Search for the cell housing the specified text and yield its [X, Y] center coordinate. 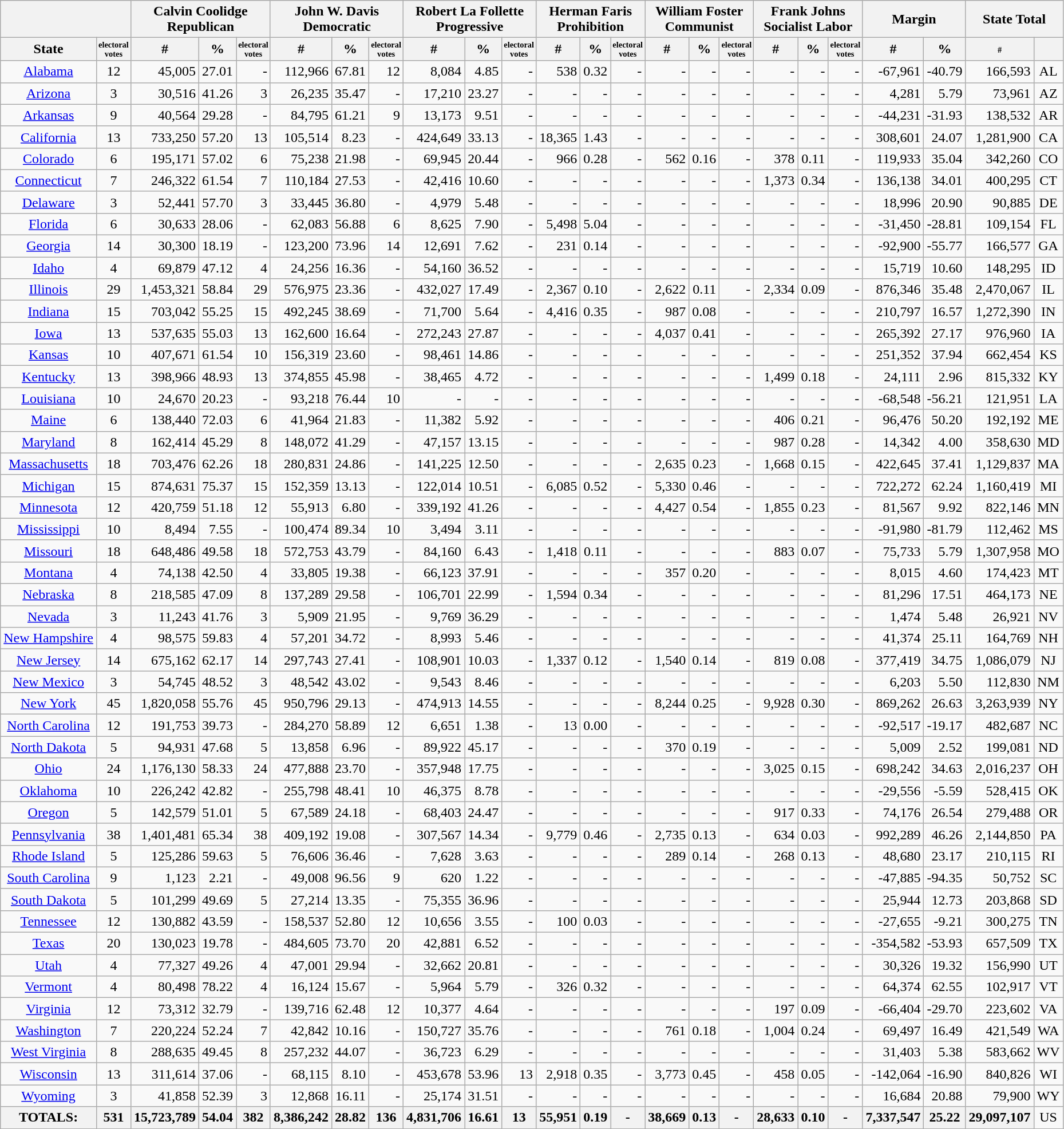
53.96 [483, 1074]
89.34 [350, 529]
50.20 [944, 420]
36.46 [350, 856]
370 [667, 747]
IA [1049, 333]
42.50 [217, 573]
1,401,481 [165, 834]
72.03 [217, 420]
883 [776, 551]
139,716 [301, 1009]
9.92 [944, 507]
13,858 [301, 747]
10.51 [483, 485]
195,171 [165, 159]
7.62 [483, 246]
29.58 [350, 595]
62.24 [944, 485]
45.17 [483, 747]
-40.79 [944, 72]
1,418 [559, 551]
Frank JohnsSocialist Labor [808, 19]
166,577 [999, 246]
Indiana [49, 311]
-67,961 [893, 72]
WA [1049, 1031]
16.64 [350, 333]
223,602 [999, 1009]
62,083 [301, 224]
New Mexico [49, 682]
Margin [914, 19]
6,651 [434, 725]
0.30 [813, 704]
272,243 [434, 333]
Kansas [49, 355]
58.84 [217, 290]
45.29 [217, 442]
1,281,900 [999, 137]
308,601 [893, 137]
2.96 [944, 377]
41,374 [893, 638]
Connecticut [49, 180]
Nebraska [49, 595]
5,964 [434, 987]
1,176,130 [165, 769]
47,001 [301, 965]
42,416 [434, 180]
Oregon [49, 812]
3,263,939 [999, 704]
8,386,242 [301, 1118]
58.89 [350, 725]
94,931 [165, 747]
47,157 [434, 442]
5.38 [944, 1052]
6.43 [483, 551]
25.11 [944, 638]
17,210 [434, 93]
407,671 [165, 355]
156,319 [301, 355]
105,514 [301, 137]
339,192 [434, 507]
162,600 [301, 333]
112,830 [999, 682]
342,260 [999, 159]
191,753 [165, 725]
38,465 [434, 377]
265,392 [893, 333]
2,016,237 [999, 769]
5,009 [893, 747]
0.05 [813, 1074]
48.93 [217, 377]
8,494 [165, 529]
6.52 [483, 944]
297,743 [301, 660]
19.78 [217, 944]
-56.21 [944, 398]
-47,885 [893, 878]
662,454 [999, 355]
28,633 [776, 1118]
KY [1049, 377]
24,111 [893, 377]
North Carolina [49, 725]
37.06 [217, 1074]
NM [1049, 682]
7.90 [483, 224]
AZ [1049, 93]
108,901 [434, 660]
464,173 [999, 595]
22.99 [483, 595]
8,084 [434, 72]
36.96 [483, 899]
2,622 [667, 290]
41,964 [301, 420]
62.55 [944, 987]
37.41 [944, 464]
44.07 [350, 1052]
State [49, 49]
11,243 [165, 617]
-5.59 [944, 791]
OH [1049, 769]
-66,404 [893, 1009]
950,796 [301, 704]
289 [667, 856]
3,494 [434, 529]
432,027 [434, 290]
583,662 [999, 1052]
51.01 [217, 812]
30,633 [165, 224]
18.19 [217, 246]
0.24 [813, 1031]
Vermont [49, 987]
38.69 [350, 311]
1,540 [667, 660]
Louisiana [49, 398]
23.27 [483, 93]
32.79 [217, 1009]
36.29 [483, 617]
39.73 [217, 725]
10.03 [483, 660]
2,367 [559, 290]
36.52 [483, 268]
Herman FarisProhibition [591, 19]
Mississippi [49, 529]
1,337 [559, 660]
43.02 [350, 682]
15,719 [893, 268]
42,842 [301, 1031]
93,218 [301, 398]
Nevada [49, 617]
3,025 [776, 769]
Florida [49, 224]
268 [776, 856]
1,086,079 [999, 660]
1,820,058 [165, 704]
New Hampshire [49, 638]
17.75 [483, 769]
-142,064 [893, 1074]
0.16 [704, 159]
FL [1049, 224]
112,966 [301, 72]
3.55 [483, 921]
1,123 [165, 878]
RI [1049, 856]
MS [1049, 529]
288,635 [165, 1052]
William FosterCommunist [699, 19]
52,441 [165, 202]
1,499 [776, 377]
CT [1049, 180]
0.12 [595, 660]
CO [1049, 159]
136,138 [893, 180]
28.82 [350, 1118]
-31,450 [893, 224]
5,909 [301, 617]
220,224 [165, 1031]
35.47 [350, 93]
422,645 [893, 464]
Georgia [49, 246]
9,779 [559, 834]
164,769 [999, 638]
56.88 [350, 224]
531 [113, 1118]
20.81 [483, 965]
New Jersey [49, 660]
0.52 [595, 485]
Missouri [49, 551]
49,008 [301, 878]
382 [254, 1118]
50,752 [999, 878]
CA [1049, 137]
492,245 [301, 311]
4,979 [434, 202]
30,326 [893, 965]
199,081 [999, 747]
33.13 [483, 137]
79,900 [999, 1096]
174,423 [999, 573]
20.90 [944, 202]
9,769 [434, 617]
35.48 [944, 290]
30,516 [165, 93]
Iowa [49, 333]
MI [1049, 485]
138,440 [165, 420]
55,951 [559, 1118]
142,579 [165, 812]
Washington [49, 1031]
12.50 [483, 464]
State Total [1014, 19]
57,201 [301, 638]
400,295 [999, 180]
27,214 [301, 899]
SD [1049, 899]
4,427 [667, 507]
6,085 [559, 485]
5.50 [944, 682]
16.36 [350, 268]
67.81 [350, 72]
528,415 [999, 791]
Massachusetts [49, 464]
3.63 [483, 856]
57.20 [217, 137]
703,476 [165, 464]
-55.77 [944, 246]
398,966 [165, 377]
112,462 [999, 529]
620 [434, 878]
Arkansas [49, 115]
78.22 [217, 987]
162,414 [165, 442]
17.51 [944, 595]
-16.90 [944, 1074]
13,173 [434, 115]
12.73 [944, 899]
166,593 [999, 72]
-44,231 [893, 115]
Michigan [49, 485]
101,299 [165, 899]
38,669 [667, 1118]
Minnesota [49, 507]
48.52 [217, 682]
3.11 [483, 529]
16,124 [301, 987]
62.48 [350, 1009]
33,805 [301, 573]
8,993 [434, 638]
1,668 [776, 464]
WV [1049, 1052]
54,745 [165, 682]
-92,900 [893, 246]
27.01 [217, 72]
42.82 [217, 791]
36.80 [350, 202]
24.07 [944, 137]
110,184 [301, 180]
55.25 [217, 311]
TX [1049, 944]
7,628 [434, 856]
698,242 [893, 769]
6.80 [350, 507]
0.45 [704, 1074]
9.51 [483, 115]
-354,582 [893, 944]
4,416 [559, 311]
279,488 [999, 812]
26.63 [944, 704]
27.41 [350, 660]
89,922 [434, 747]
137,289 [301, 595]
49.26 [217, 965]
35.04 [944, 159]
2,470,067 [999, 290]
992,289 [893, 834]
6,203 [893, 682]
203,868 [999, 899]
South Dakota [49, 899]
24.86 [350, 464]
19.32 [944, 965]
106,701 [434, 595]
378 [776, 159]
130,882 [165, 921]
65.34 [217, 834]
55.03 [217, 333]
14,342 [893, 442]
2.52 [944, 747]
Wyoming [49, 1096]
0.41 [704, 333]
ME [1049, 420]
77,327 [165, 965]
57.02 [217, 159]
16.49 [944, 1031]
377,419 [893, 660]
409,192 [301, 834]
54.04 [217, 1118]
284,270 [301, 725]
36,723 [434, 1052]
LA [1049, 398]
Calvin CoolidgeRepublican [200, 19]
46,375 [434, 791]
420,759 [165, 507]
98,575 [165, 638]
311,614 [165, 1074]
34.63 [944, 769]
46.26 [944, 834]
21.83 [350, 420]
59.63 [217, 856]
148,072 [301, 442]
KS [1049, 355]
48,680 [893, 856]
21.98 [350, 159]
75.37 [217, 485]
84,795 [301, 115]
2,144,850 [999, 834]
0.21 [813, 420]
1,004 [776, 1031]
75,355 [434, 899]
17.49 [483, 290]
280,831 [301, 464]
6.29 [483, 1052]
482,687 [999, 725]
12,868 [301, 1096]
16.57 [944, 311]
4.72 [483, 377]
121,951 [999, 398]
29.28 [217, 115]
8.10 [350, 1074]
15,723,789 [165, 1118]
20.23 [217, 398]
20.88 [944, 1096]
26,921 [999, 617]
48.41 [350, 791]
29.94 [350, 965]
SC [1049, 878]
0.00 [595, 725]
453,678 [434, 1074]
-53.93 [944, 944]
52.39 [217, 1096]
100 [559, 921]
109,154 [999, 224]
148,295 [999, 268]
192,192 [999, 420]
34.72 [350, 638]
4,281 [893, 93]
DE [1049, 202]
13.35 [350, 899]
ID [1049, 268]
300,275 [999, 921]
5,498 [559, 224]
25.22 [944, 1118]
59.83 [217, 638]
876,346 [893, 290]
28.06 [217, 224]
19.38 [350, 573]
67,589 [301, 812]
675,162 [165, 660]
15.67 [350, 987]
TOTALS: [49, 1118]
29,097,107 [999, 1118]
406 [776, 420]
21.95 [350, 617]
7,337,547 [893, 1118]
37.91 [483, 573]
2,635 [667, 464]
54,160 [434, 268]
NY [1049, 704]
24.47 [483, 812]
326 [559, 987]
Alabama [49, 72]
VT [1049, 987]
358,630 [999, 442]
158,537 [301, 921]
976,960 [999, 333]
27.17 [944, 333]
76.44 [350, 398]
18,996 [893, 202]
25,944 [893, 899]
18,365 [559, 137]
35.76 [483, 1031]
122,014 [434, 485]
49.58 [217, 551]
NE [1049, 595]
538 [559, 72]
NC [1049, 725]
69,945 [434, 159]
8,625 [434, 224]
61.21 [350, 115]
1,272,390 [999, 311]
43.79 [350, 551]
45,005 [165, 72]
815,332 [999, 377]
-68,548 [893, 398]
16.61 [483, 1118]
257,232 [301, 1052]
156,990 [999, 965]
722,272 [893, 485]
424,649 [434, 137]
31,403 [893, 1052]
251,352 [893, 355]
4.00 [944, 442]
John W. DavisDemocratic [337, 19]
Texas [49, 944]
New York [49, 704]
307,567 [434, 834]
255,798 [301, 791]
634 [776, 834]
-91,980 [893, 529]
12,691 [434, 246]
-9.21 [944, 921]
WY [1049, 1096]
23.60 [350, 355]
-27,655 [893, 921]
1,855 [776, 507]
98,461 [434, 355]
3,773 [667, 1074]
52.24 [217, 1031]
Oklahoma [49, 791]
31.51 [483, 1096]
AL [1049, 72]
421,549 [999, 1031]
966 [559, 159]
537,635 [165, 333]
AR [1049, 115]
32,662 [434, 965]
357 [667, 573]
119,933 [893, 159]
917 [776, 812]
-29,556 [893, 791]
52.80 [350, 921]
27.87 [483, 333]
73.70 [350, 944]
47.12 [217, 268]
75,733 [893, 551]
20.44 [483, 159]
81,296 [893, 595]
102,917 [999, 987]
23.70 [350, 769]
South Carolina [49, 878]
24,670 [165, 398]
NH [1049, 638]
0.20 [704, 573]
23.17 [944, 856]
10,377 [434, 1009]
Ohio [49, 769]
Maryland [49, 442]
81,567 [893, 507]
648,486 [165, 551]
US [1049, 1118]
Illinois [49, 290]
NJ [1049, 660]
Arizona [49, 93]
23.36 [350, 290]
4.64 [483, 1009]
73,312 [165, 1009]
Robert La FolletteProgressive [470, 19]
5.04 [595, 224]
-19.17 [944, 725]
-29.70 [944, 1009]
150,727 [434, 1031]
16,684 [893, 1096]
733,250 [165, 137]
0.54 [704, 507]
MA [1049, 464]
13.15 [483, 442]
-94.35 [944, 878]
MD [1049, 442]
5,330 [667, 485]
71,700 [434, 311]
138,532 [999, 115]
51.18 [217, 507]
73.96 [350, 246]
0.33 [813, 812]
4,037 [667, 333]
819 [776, 660]
822,146 [999, 507]
OR [1049, 812]
68,403 [434, 812]
PA [1049, 834]
WI [1049, 1074]
47.09 [217, 595]
10,656 [434, 921]
1,307,958 [999, 551]
218,585 [165, 595]
4.60 [944, 573]
374,855 [301, 377]
42,881 [434, 944]
13.13 [350, 485]
62.26 [217, 464]
14.86 [483, 355]
7.55 [217, 529]
North Dakota [49, 747]
Maine [49, 420]
Montana [49, 573]
840,826 [999, 1074]
9,543 [434, 682]
8,244 [667, 704]
1.38 [483, 725]
Virginia [49, 1009]
Tennessee [49, 921]
10.16 [350, 1031]
141,225 [434, 464]
Kentucky [49, 377]
4.85 [483, 72]
41.76 [217, 617]
74,138 [165, 573]
130,023 [165, 944]
6.96 [350, 747]
Pennsylvania [49, 834]
14.34 [483, 834]
5.46 [483, 638]
576,975 [301, 290]
5.92 [483, 420]
27.53 [350, 180]
210,115 [999, 856]
474,913 [434, 704]
11,382 [434, 420]
231 [559, 246]
41.29 [350, 442]
Wisconsin [49, 1074]
16.11 [350, 1096]
45.98 [350, 377]
1.22 [483, 878]
34.75 [944, 660]
49.69 [217, 899]
80,498 [165, 987]
657,509 [999, 944]
5.64 [483, 311]
2,918 [559, 1074]
MT [1049, 573]
1.43 [595, 137]
-92,517 [893, 725]
MO [1049, 551]
30,300 [165, 246]
100,474 [301, 529]
41,858 [165, 1096]
58.33 [217, 769]
43.59 [217, 921]
55.76 [217, 704]
-31.93 [944, 115]
West Virginia [49, 1052]
74,176 [893, 812]
34.01 [944, 180]
Rhode Island [49, 856]
210,797 [893, 311]
136 [386, 1118]
62.17 [217, 660]
MN [1049, 507]
47.68 [217, 747]
874,631 [165, 485]
California [49, 137]
73,961 [999, 93]
1,160,419 [999, 485]
8,015 [893, 573]
357,948 [434, 769]
48,542 [301, 682]
IN [1049, 311]
ND [1049, 747]
477,888 [301, 769]
GA [1049, 246]
9,928 [776, 704]
57.70 [217, 202]
76,606 [301, 856]
37.94 [944, 355]
14.55 [483, 704]
24,256 [301, 268]
226,242 [165, 791]
69,497 [893, 1031]
26,235 [301, 93]
NV [1049, 617]
1,474 [893, 617]
197 [776, 1009]
1,373 [776, 180]
OK [1049, 791]
152,359 [301, 485]
96.56 [350, 878]
Delaware [49, 202]
125,286 [165, 856]
458 [776, 1074]
0.07 [813, 551]
8.23 [350, 137]
29.13 [350, 704]
1,129,837 [999, 464]
562 [667, 159]
0.25 [704, 704]
19.08 [350, 834]
761 [667, 1031]
69,879 [165, 268]
VA [1049, 1009]
2,735 [667, 834]
-81.79 [944, 529]
1,594 [559, 595]
90,885 [999, 202]
40,564 [165, 115]
4,831,706 [434, 1118]
33,445 [301, 202]
75,238 [301, 159]
IL [1049, 290]
8.78 [483, 791]
246,322 [165, 180]
-28.81 [944, 224]
49.45 [217, 1052]
26.54 [944, 812]
64,374 [893, 987]
68,115 [301, 1074]
123,200 [301, 246]
572,753 [301, 551]
24.18 [350, 812]
Utah [49, 965]
Colorado [49, 159]
2.21 [217, 878]
8.46 [483, 682]
703,042 [165, 311]
UT [1049, 965]
25,174 [434, 1096]
484,605 [301, 944]
Idaho [49, 268]
96,476 [893, 420]
TN [1049, 921]
869,262 [893, 704]
84,160 [434, 551]
2,334 [776, 290]
1,453,321 [165, 290]
55,913 [301, 507]
66,123 [434, 573]
